Identify which cell holds the provided text, then report its [x, y] central coordinate. 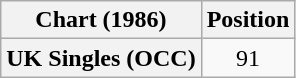
Chart (1986) [101, 20]
Position [248, 20]
91 [248, 58]
UK Singles (OCC) [101, 58]
